From the cell containing the given text, extract its center point as [X, Y] coordinate. 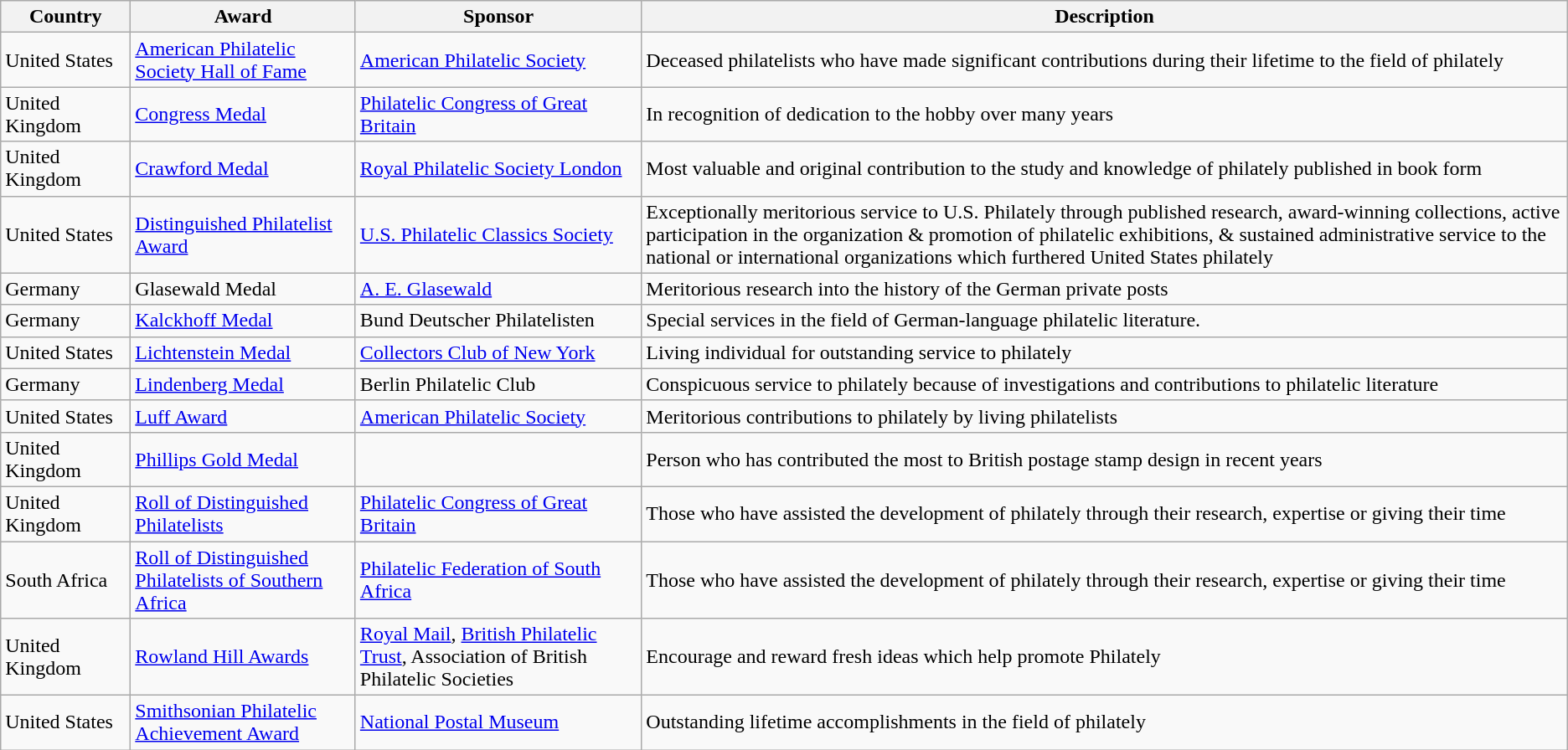
Roll of Distinguished Philatelists of Southern Africa [243, 579]
Sponsor [498, 17]
A. E. Glasewald [498, 289]
Conspicuous service to philately because of investigations and contributions to philatelic literature [1104, 384]
Bund Deutscher Philatelisten [498, 321]
Lindenberg Medal [243, 384]
Berlin Philatelic Club [498, 384]
Description [1104, 17]
Person who has contributed the most to British postage stamp design in recent years [1104, 459]
Meritorious contributions to philately by living philatelists [1104, 416]
Royal Mail, British Philatelic Trust, Association of British Philatelic Societies [498, 657]
Most valuable and original contribution to the study and knowledge of philately published in book form [1104, 169]
Phillips Gold Medal [243, 459]
Crawford Medal [243, 169]
U.S. Philatelic Classics Society [498, 234]
Congress Medal [243, 114]
Special services in the field of German-language philatelic literature. [1104, 321]
In recognition of dedication to the hobby over many years [1104, 114]
Luff Award [243, 416]
American Philatelic Society Hall of Fame [243, 60]
Rowland Hill Awards [243, 657]
Glasewald Medal [243, 289]
South Africa [65, 579]
Outstanding lifetime accomplishments in the field of philately [1104, 723]
Country [65, 17]
Lichtenstein Medal [243, 352]
Meritorious research into the history of the German private posts [1104, 289]
Roll of Distinguished Philatelists [243, 514]
Philatelic Federation of South Africa [498, 579]
National Postal Museum [498, 723]
Living individual for outstanding service to philately [1104, 352]
Distinguished Philatelist Award [243, 234]
Award [243, 17]
Deceased philatelists who have made significant contributions during their lifetime to the field of philately [1104, 60]
Kalckhoff Medal [243, 321]
Smithsonian Philatelic Achievement Award [243, 723]
Encourage and reward fresh ideas which help promote Philately [1104, 657]
Collectors Club of New York [498, 352]
Royal Philatelic Society London [498, 169]
